From the cell containing the given text, extract its center point as (x, y) coordinate. 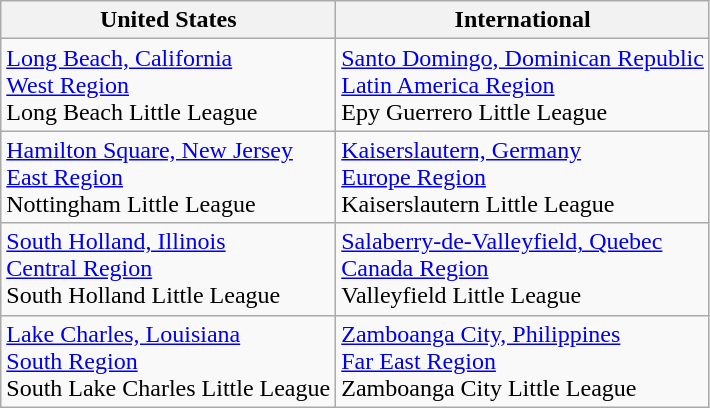
International (523, 20)
Zamboanga City, PhilippinesFar East RegionZamboanga City Little League (523, 361)
Santo Domingo, Dominican RepublicLatin America RegionEpy Guerrero Little League (523, 85)
Salaberry-de-Valleyfield, QuebecCanada RegionValleyfield Little League (523, 269)
South Holland, IllinoisCentral RegionSouth Holland Little League (168, 269)
United States (168, 20)
Lake Charles, LouisianaSouth RegionSouth Lake Charles Little League (168, 361)
Kaiserslautern, GermanyEurope RegionKaiserslautern Little League (523, 177)
Hamilton Square, New JerseyEast RegionNottingham Little League (168, 177)
Long Beach, CaliforniaWest RegionLong Beach Little League (168, 85)
